Return (x, y) of the center of cell containing provided text 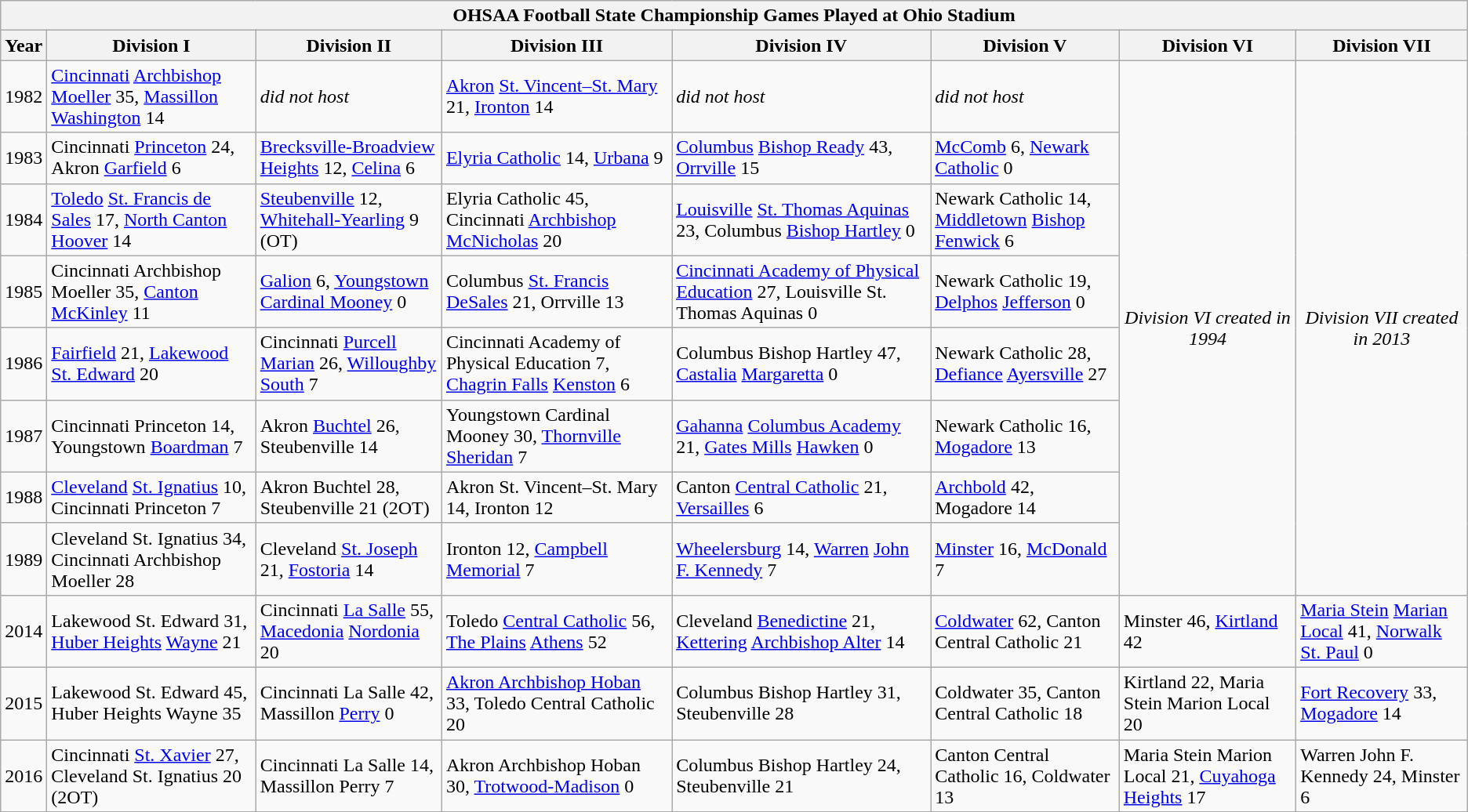
Brecksville-Broadview Heights 12, Celina 6 (348, 158)
Canton Central Catholic 21, Versailles 6 (801, 497)
Cincinnati Archbishop Moeller 35, Massillon Washington 14 (151, 96)
Newark Catholic 19, Delphos Jefferson 0 (1026, 292)
Cincinnati Archbishop Moeller 35, Canton McKinley 11 (151, 292)
Cleveland St. Ignatius 10, Cincinnati Princeton 7 (151, 497)
Akron Archbishop Hoban 30, Trotwood-Madison 0 (557, 776)
Ironton 12, Campbell Memorial 7 (557, 559)
Newark Catholic 28, Defiance Ayersville 27 (1026, 364)
Maria Stein Marion Local 21, Cuyahoga Heights 17 (1208, 776)
Cincinnati La Salle 14, Massillon Perry 7 (348, 776)
Columbus Bishop Ready 43, Orrville 15 (801, 158)
Canton Central Catholic 16, Coldwater 13 (1026, 776)
Akron Archbishop Hoban 33, Toledo Central Catholic 20 (557, 703)
Division VII (1382, 45)
Division VII created in 2013 (1382, 328)
Year (24, 45)
Akron Buchtel 26, Steubenville 14 (348, 436)
OHSAA Football State Championship Games Played at Ohio Stadium (734, 16)
Galion 6, Youngstown Cardinal Mooney 0 (348, 292)
1987 (24, 436)
Cincinnati La Salle 55, Macedonia Nordonia 20 (348, 631)
Division V (1026, 45)
1983 (24, 158)
Cincinnati La Salle 42, Massillon Perry 0 (348, 703)
1984 (24, 219)
Division VI (1208, 45)
1982 (24, 96)
Youngstown Cardinal Mooney 30, Thornville Sheridan 7 (557, 436)
Columbus Bishop Hartley 24, Steubenville 21 (801, 776)
Cincinnati Academy of Physical Education 7, Chagrin Falls Kenston 6 (557, 364)
Columbus Bishop Hartley 47, Castalia Margaretta 0 (801, 364)
Fort Recovery 33, Mogadore 14 (1382, 703)
Division I (151, 45)
Newark Catholic 14, Middletown Bishop Fenwick 6 (1026, 219)
Columbus Bishop Hartley 31, Steubenville 28 (801, 703)
Gahanna Columbus Academy 21, Gates Mills Hawken 0 (801, 436)
Elyria Catholic 45, Cincinnati Archbishop McNicholas 20 (557, 219)
Coldwater 35, Canton Central Catholic 18 (1026, 703)
Division II (348, 45)
Minster 16, McDonald 7 (1026, 559)
Louisville St. Thomas Aquinas 23, Columbus Bishop Hartley 0 (801, 219)
Cincinnati Princeton 14, Youngstown Boardman 7 (151, 436)
Newark Catholic 16, Mogadore 13 (1026, 436)
Lakewood St. Edward 45, Huber Heights Wayne 35 (151, 703)
Wheelersburg 14, Warren John F. Kennedy 7 (801, 559)
Cincinnati Academy of Physical Education 27, Louisville St. Thomas Aquinas 0 (801, 292)
Division VI created in 1994 (1208, 328)
2016 (24, 776)
Cleveland Benedictine 21, Kettering Archbishop Alter 14 (801, 631)
Columbus St. Francis DeSales 21, Orrville 13 (557, 292)
Cleveland St. Joseph 21, Fostoria 14 (348, 559)
Cincinnati Purcell Marian 26, Willoughby South 7 (348, 364)
1985 (24, 292)
Cleveland St. Ignatius 34, Cincinnati Archbishop Moeller 28 (151, 559)
1989 (24, 559)
Cincinnati Princeton 24, Akron Garfield 6 (151, 158)
Cincinnati St. Xavier 27, Cleveland St. Ignatius 20 (2OT) (151, 776)
2014 (24, 631)
McComb 6, Newark Catholic 0 (1026, 158)
Coldwater 62, Canton Central Catholic 21 (1026, 631)
Archbold 42, Mogadore 14 (1026, 497)
Toledo Central Catholic 56, The Plains Athens 52 (557, 631)
Maria Stein Marian Local 41, Norwalk St. Paul 0 (1382, 631)
Akron Buchtel 28, Steubenville 21 (2OT) (348, 497)
Steubenville 12, Whitehall-Yearling 9 (OT) (348, 219)
Kirtland 22, Maria Stein Marion Local 20 (1208, 703)
Fairfield 21, Lakewood St. Edward 20 (151, 364)
Division IV (801, 45)
Warren John F. Kennedy 24, Minster 6 (1382, 776)
Lakewood St. Edward 31, Huber Heights Wayne 21 (151, 631)
Elyria Catholic 14, Urbana 9 (557, 158)
1986 (24, 364)
Akron St. Vincent–St. Mary 14, Ironton 12 (557, 497)
Akron St. Vincent–St. Mary 21, Ironton 14 (557, 96)
1988 (24, 497)
Division III (557, 45)
Minster 46, Kirtland 42 (1208, 631)
Toledo St. Francis de Sales 17, North Canton Hoover 14 (151, 219)
2015 (24, 703)
